Return [x, y] of the center of cell containing provided text 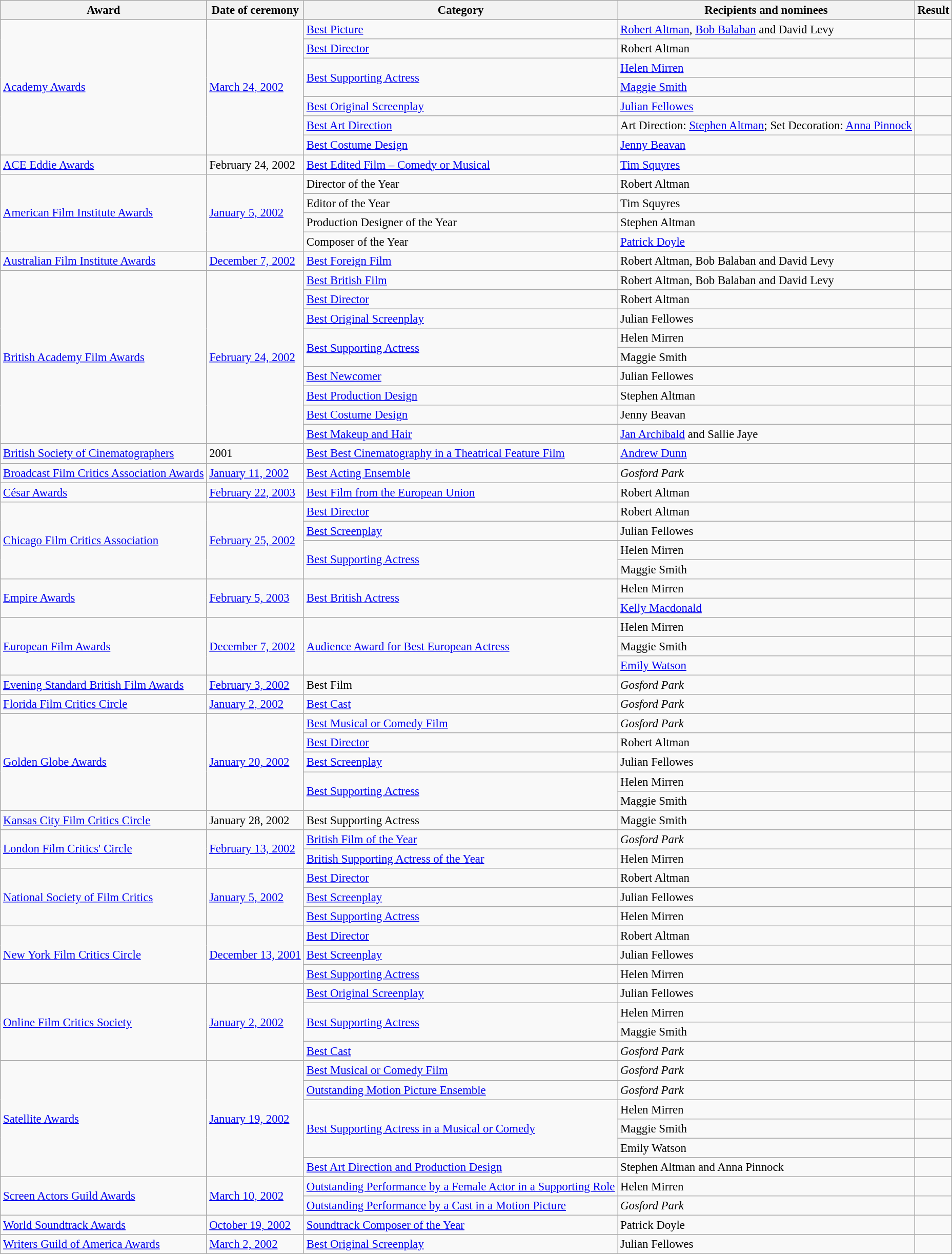
February 5, 2003 [255, 598]
February 22, 2003 [255, 492]
February 13, 2002 [255, 848]
Academy Awards [104, 87]
ACE Eddie Awards [104, 165]
March 24, 2002 [255, 87]
Production Designer of the Year [460, 222]
January 11, 2002 [255, 473]
European Film Awards [104, 646]
Best Edited Film – Comedy or Musical [460, 165]
October 19, 2002 [255, 1225]
February 25, 2002 [255, 540]
Category [460, 10]
Outstanding Performance by a Cast in a Motion Picture [460, 1206]
Result [933, 10]
Best British Film [460, 280]
Composer of the Year [460, 242]
January 19, 2002 [255, 1119]
Jan Archibald and Sallie Jaye [766, 434]
Andrew Dunn [766, 454]
March 2, 2002 [255, 1244]
Satellite Awards [104, 1119]
Best Supporting Actress in a Musical or Comedy [460, 1128]
Kansas City Film Critics Circle [104, 820]
World Soundtrack Awards [104, 1225]
Best Production Design [460, 396]
Director of the Year [460, 184]
Best Newcomer [460, 376]
Best Foreign Film [460, 261]
Best Makeup and Hair [460, 434]
Best Art Direction [460, 126]
New York Film Critics Circle [104, 955]
Writers Guild of America Awards [104, 1244]
British Society of Cinematographers [104, 454]
Editor of the Year [460, 203]
London Film Critics' Circle [104, 848]
Golden Globe Awards [104, 762]
Broadcast Film Critics Association Awards [104, 473]
Art Direction: Stephen Altman; Set Decoration: Anna Pinnock [766, 126]
American Film Institute Awards [104, 212]
Award [104, 10]
Best British Actress [460, 598]
Best Art Direction and Production Design [460, 1167]
March 10, 2002 [255, 1196]
Chicago Film Critics Association [104, 540]
Empire Awards [104, 598]
Australian Film Institute Awards [104, 261]
February 3, 2002 [255, 685]
Recipients and nominees [766, 10]
British Supporting Actress of the Year [460, 859]
British Film of the Year [460, 839]
Screen Actors Guild Awards [104, 1196]
César Awards [104, 492]
January 28, 2002 [255, 820]
Date of ceremony [255, 10]
Kelly Macdonald [766, 608]
Florida Film Critics Circle [104, 704]
Outstanding Motion Picture Ensemble [460, 1090]
Online Film Critics Society [104, 1022]
British Academy Film Awards [104, 357]
Audience Award for Best European Actress [460, 646]
Best Acting Ensemble [460, 473]
2001 [255, 454]
Best Film [460, 685]
December 13, 2001 [255, 955]
January 20, 2002 [255, 762]
Outstanding Performance by a Female Actor in a Supporting Role [460, 1186]
Best Film from the European Union [460, 492]
Stephen Altman and Anna Pinnock [766, 1167]
Soundtrack Composer of the Year [460, 1225]
Evening Standard British Film Awards [104, 685]
Best Best Cinematography in a Theatrical Feature Film [460, 454]
National Society of Film Critics [104, 898]
Best Picture [460, 30]
